Extract the [x, y] coordinate from the center of the cell holding the provided text.  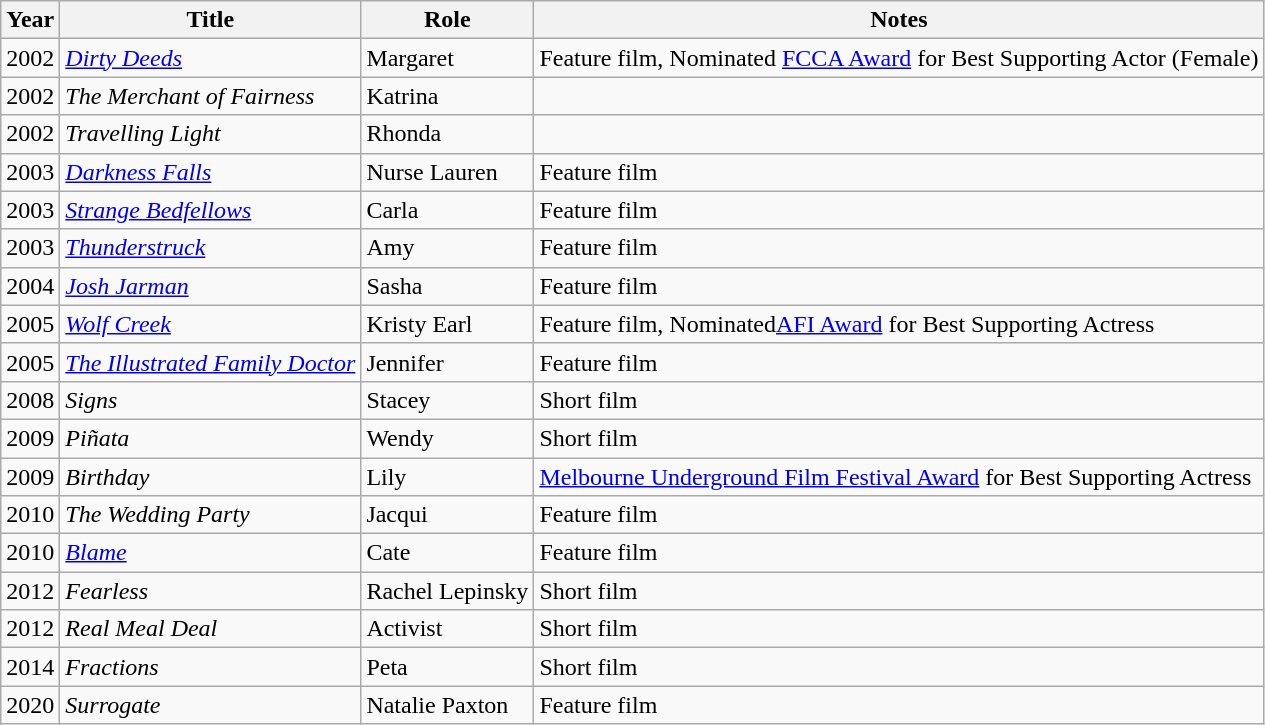
Real Meal Deal [210, 629]
Thunderstruck [210, 248]
Jennifer [448, 362]
Fractions [210, 667]
Strange Bedfellows [210, 210]
Feature film, Nominated FCCA Award for Best Supporting Actor (Female) [899, 58]
Signs [210, 400]
The Merchant of Fairness [210, 96]
Rhonda [448, 134]
The Illustrated Family Doctor [210, 362]
Peta [448, 667]
Cate [448, 553]
Nurse Lauren [448, 172]
Birthday [210, 477]
Melbourne Underground Film Festival Award for Best Supporting Actress [899, 477]
Role [448, 20]
Margaret [448, 58]
Wolf Creek [210, 324]
Notes [899, 20]
Dirty Deeds [210, 58]
Kristy Earl [448, 324]
Rachel Lepinsky [448, 591]
The Wedding Party [210, 515]
Sasha [448, 286]
Surrogate [210, 705]
Stacey [448, 400]
Blame [210, 553]
Title [210, 20]
2014 [30, 667]
2004 [30, 286]
Amy [448, 248]
Fearless [210, 591]
Josh Jarman [210, 286]
Carla [448, 210]
2020 [30, 705]
Travelling Light [210, 134]
Lily [448, 477]
Piñata [210, 438]
Darkness Falls [210, 172]
Wendy [448, 438]
Jacqui [448, 515]
Activist [448, 629]
Katrina [448, 96]
Year [30, 20]
Feature film, NominatedAFI Award for Best Supporting Actress [899, 324]
Natalie Paxton [448, 705]
2008 [30, 400]
